Identify which cell holds the provided text, then report its (X, Y) central coordinate. 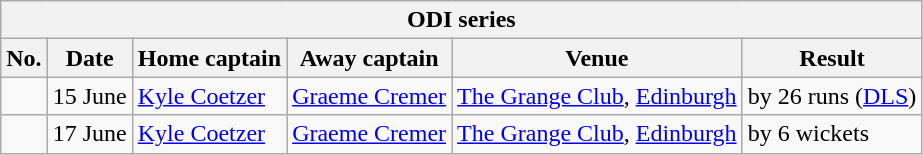
ODI series (462, 20)
No. (24, 58)
15 June (90, 96)
17 June (90, 134)
Away captain (370, 58)
by 6 wickets (832, 134)
Home captain (209, 58)
Date (90, 58)
Venue (598, 58)
Result (832, 58)
by 26 runs (DLS) (832, 96)
